Search for the cell housing the specified text and yield its [x, y] center coordinate. 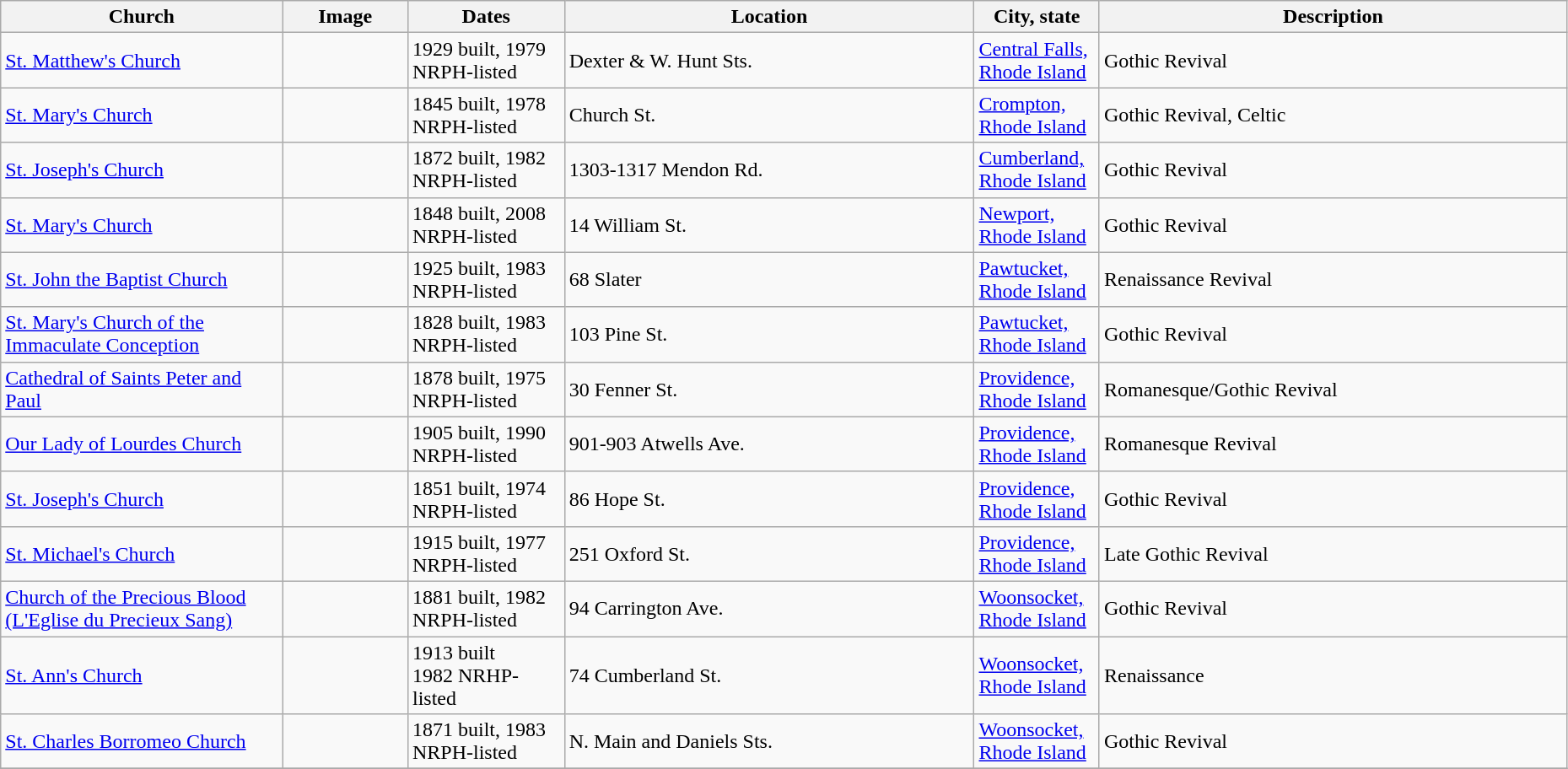
901-903 Atwells Ave. [769, 444]
1925 built, 1983 NRPH-listed [486, 280]
City, state [1037, 17]
Late Gothic Revival [1333, 553]
N. Main and Daniels Sts. [769, 742]
St. John the Baptist Church [142, 280]
1913 built1982 NRHP-listed [486, 675]
Newport, Rhode Island [1037, 224]
St. Mary's Church of the Immaculate Conception [142, 334]
St. Charles Borromeo Church [142, 742]
Romanesque Revival [1333, 444]
1905 built, 1990 NRPH-listed [486, 444]
St. Ann's Church [142, 675]
Gothic Revival, Celtic [1333, 115]
Crompton, Rhode Island [1037, 115]
1848 built, 2008 NRPH-listed [486, 224]
251 Oxford St. [769, 553]
1872 built, 1982 NRPH-listed [486, 170]
Dates [486, 17]
Renaissance Revival [1333, 280]
1851 built, 1974 NRPH-listed [486, 499]
1881 built, 1982 NRPH-listed [486, 609]
St. Michael's Church [142, 553]
Dexter & W. Hunt Sts. [769, 61]
Our Lady of Lourdes Church [142, 444]
Renaissance [1333, 675]
Church [142, 17]
74 Cumberland St. [769, 675]
14 William St. [769, 224]
Cathedral of Saints Peter and Paul [142, 390]
103 Pine St. [769, 334]
Church St. [769, 115]
1828 built, 1983 NRPH-listed [486, 334]
Cumberland, Rhode Island [1037, 170]
94 Carrington Ave. [769, 609]
Location [769, 17]
Central Falls, Rhode Island [1037, 61]
1915 built, 1977 NRPH-listed [486, 553]
Description [1333, 17]
Church of the Precious Blood (L'Eglise du Precieux Sang) [142, 609]
Romanesque/Gothic Revival [1333, 390]
Image [346, 17]
68 Slater [769, 280]
86 Hope St. [769, 499]
1303-1317 Mendon Rd. [769, 170]
St. Matthew's Church [142, 61]
1929 built, 1979 NRPH-listed [486, 61]
1845 built, 1978 NRPH-listed [486, 115]
1878 built, 1975 NRPH-listed [486, 390]
1871 built, 1983 NRPH-listed [486, 742]
30 Fenner St. [769, 390]
